Identify which cell holds the provided text, then report its (x, y) central coordinate. 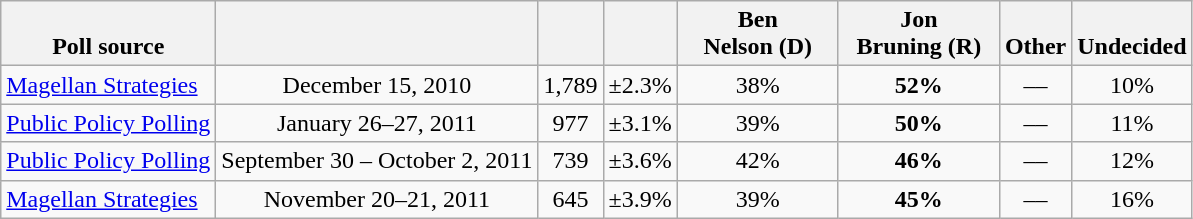
January 26–27, 2011 (377, 123)
977 (570, 123)
Undecided (1132, 34)
December 15, 2010 (377, 85)
38% (758, 85)
46% (918, 161)
645 (570, 199)
±3.6% (640, 161)
±3.1% (640, 123)
42% (758, 161)
Other (1035, 34)
±3.9% (640, 199)
September 30 – October 2, 2011 (377, 161)
52% (918, 85)
12% (1132, 161)
739 (570, 161)
16% (1132, 199)
Poll source (108, 34)
50% (918, 123)
11% (1132, 123)
45% (918, 199)
JonBruning (R) (918, 34)
10% (1132, 85)
BenNelson (D) (758, 34)
±2.3% (640, 85)
November 20–21, 2011 (377, 199)
1,789 (570, 85)
